Extract the (X, Y) coordinate from the center of the cell holding the provided text.  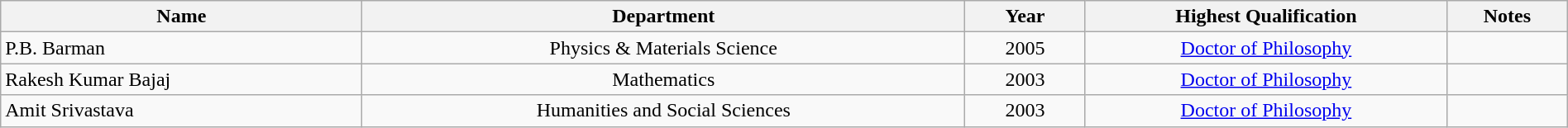
Highest Qualification (1265, 17)
Rakesh Kumar Bajaj (182, 79)
Department (663, 17)
Mathematics (663, 79)
P.B. Barman (182, 48)
Physics & Materials Science (663, 48)
Humanities and Social Sciences (663, 111)
2005 (1025, 48)
Year (1025, 17)
Name (182, 17)
Amit Srivastava (182, 111)
Notes (1507, 17)
